For the text-containing cell, return its midpoint in (X, Y) coordinate format. 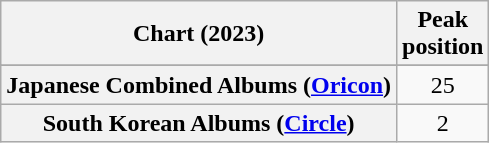
South Korean Albums (Circle) (199, 123)
25 (443, 85)
Peakposition (443, 34)
Japanese Combined Albums (Oricon) (199, 85)
2 (443, 123)
Chart (2023) (199, 34)
